Search for the cell housing the specified text and yield its [X, Y] center coordinate. 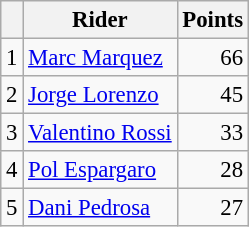
66 [212, 58]
1 [12, 58]
33 [212, 133]
Pol Espargaro [100, 170]
Jorge Lorenzo [100, 95]
Dani Pedrosa [100, 208]
28 [212, 170]
Rider [100, 20]
Marc Marquez [100, 58]
5 [12, 208]
Points [212, 20]
3 [12, 133]
45 [212, 95]
Valentino Rossi [100, 133]
27 [212, 208]
4 [12, 170]
2 [12, 95]
